Determine the (x, y) coordinate at the center of the cell enclosing the given text.  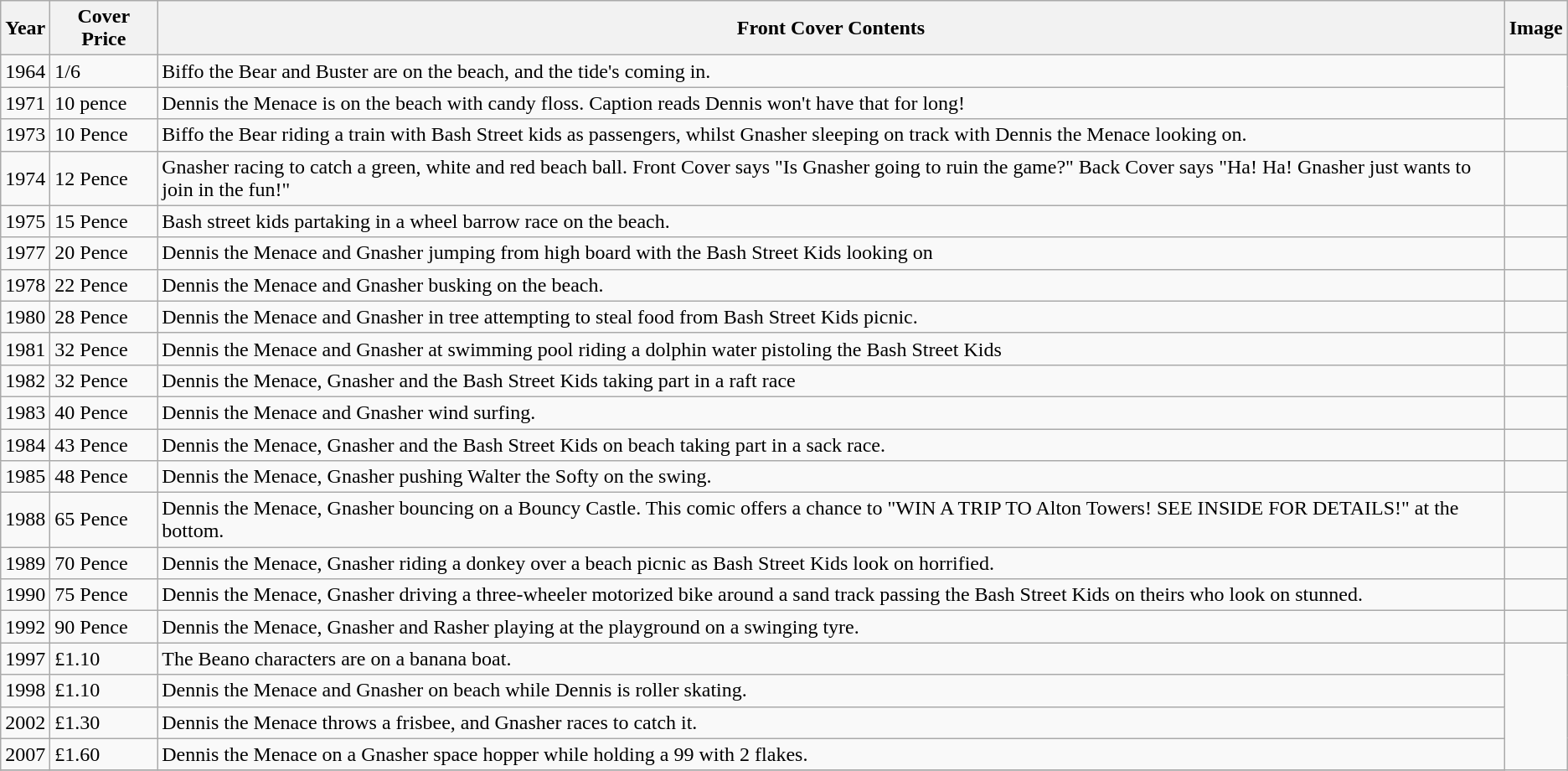
22 Pence (104, 285)
Dennis the Menace, Gnasher riding a donkey over a beach picnic as Bash Street Kids look on horrified. (831, 563)
The Beano characters are on a banana boat. (831, 659)
1985 (25, 477)
£1.30 (104, 722)
1997 (25, 659)
1980 (25, 317)
90 Pence (104, 627)
1982 (25, 380)
43 Pence (104, 445)
40 Pence (104, 412)
1/6 (104, 71)
70 Pence (104, 563)
1981 (25, 349)
Image (1536, 28)
Dennis the Menace, Gnasher and the Bash Street Kids taking part in a raft race (831, 380)
1992 (25, 627)
Cover Price (104, 28)
Year (25, 28)
65 Pence (104, 520)
1984 (25, 445)
Dennis the Menace, Gnasher driving a three-wheeler motorized bike around a sand track passing the Bash Street Kids on theirs who look on stunned. (831, 595)
Dennis the Menace and Gnasher at swimming pool riding a dolphin water pistoling the Bash Street Kids (831, 349)
1978 (25, 285)
Dennis the Menace on a Gnasher space hopper while holding a 99 with 2 flakes. (831, 754)
1990 (25, 595)
10 pence (104, 103)
1988 (25, 520)
75 Pence (104, 595)
Biffo the Bear riding a train with Bash Street kids as passengers, whilst Gnasher sleeping on track with Dennis the Menace looking on. (831, 135)
2007 (25, 754)
10 Pence (104, 135)
1989 (25, 563)
Dennis the Menace, Gnasher and the Bash Street Kids on beach taking part in a sack race. (831, 445)
1971 (25, 103)
Dennis the Menace is on the beach with candy floss. Caption reads Dennis won't have that for long! (831, 103)
Front Cover Contents (831, 28)
Bash street kids partaking in a wheel barrow race on the beach. (831, 221)
28 Pence (104, 317)
48 Pence (104, 477)
1973 (25, 135)
1998 (25, 691)
Dennis the Menace, Gnasher pushing Walter the Softy on the swing. (831, 477)
1983 (25, 412)
Dennis the Menace and Gnasher in tree attempting to steal food from Bash Street Kids picnic. (831, 317)
1974 (25, 178)
Biffo the Bear and Buster are on the beach, and the tide's coming in. (831, 71)
1977 (25, 253)
2002 (25, 722)
15 Pence (104, 221)
Dennis the Menace and Gnasher busking on the beach. (831, 285)
Dennis the Menace, Gnasher and Rasher playing at the playground on a swinging tyre. (831, 627)
1975 (25, 221)
1964 (25, 71)
£1.60 (104, 754)
12 Pence (104, 178)
Dennis the Menace and Gnasher jumping from high board with the Bash Street Kids looking on (831, 253)
20 Pence (104, 253)
Dennis the Menace and Gnasher wind surfing. (831, 412)
Dennis the Menace throws a frisbee, and Gnasher races to catch it. (831, 722)
Dennis the Menace and Gnasher on beach while Dennis is roller skating. (831, 691)
